Search for the cell housing the specified text and yield its [x, y] center coordinate. 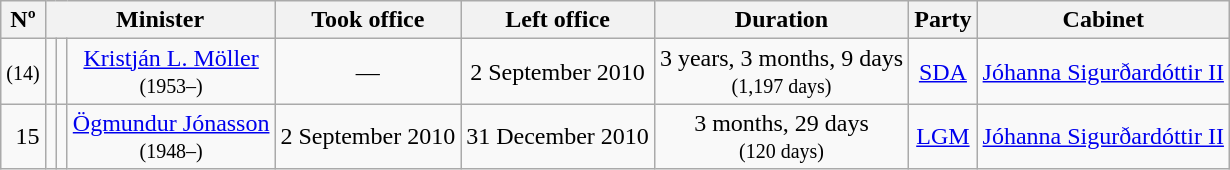
Took office [368, 20]
— [368, 72]
Nº [23, 20]
Minister [160, 20]
Duration [781, 20]
31 December 2010 [558, 136]
3 months, 29 days(120 days) [781, 136]
(14) [23, 72]
SDA [943, 72]
3 years, 3 months, 9 days(1,197 days) [781, 72]
Left office [558, 20]
Kristján L. Möller(1953–) [171, 72]
Ögmundur Jónasson(1948–) [171, 136]
Party [943, 20]
Cabinet [1103, 20]
15 [23, 136]
LGM [943, 136]
